Provide the (X, Y) coordinate of the cell's center where the given text is located.  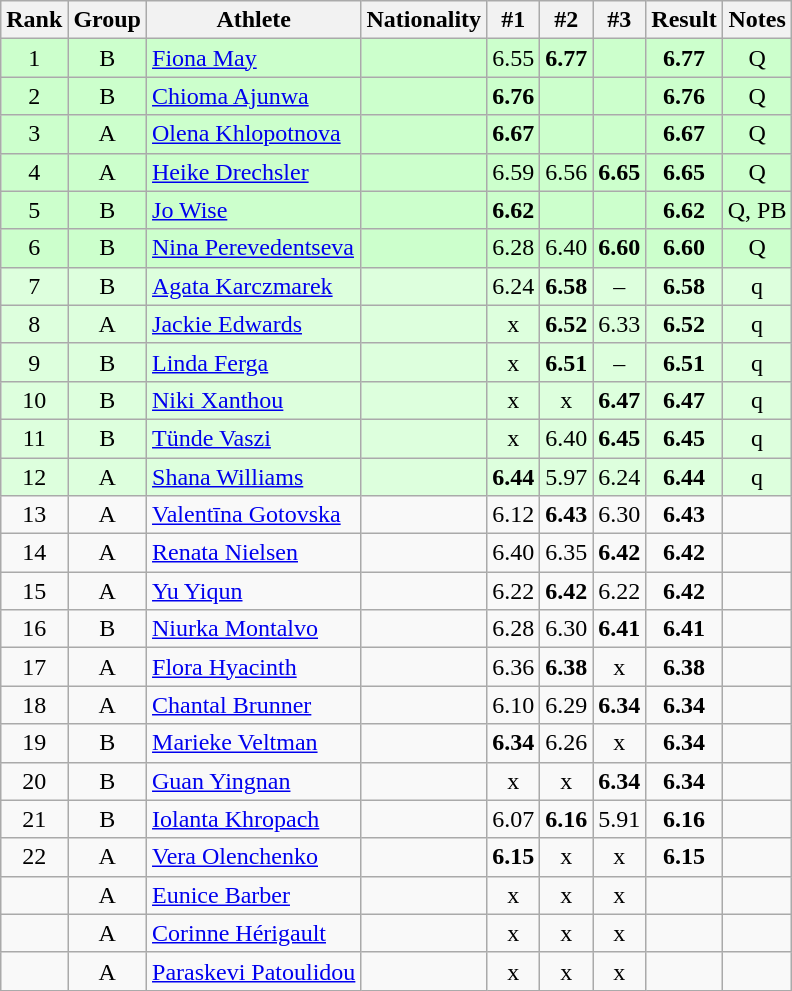
Jackie Edwards (254, 324)
19 (34, 743)
6.36 (514, 667)
6.55 (514, 58)
Agata Karczmarek (254, 286)
11 (34, 438)
Renata Nielsen (254, 553)
#1 (514, 20)
Jo Wise (254, 210)
10 (34, 400)
5 (34, 210)
6.33 (620, 324)
Heike Drechsler (254, 172)
3 (34, 134)
6.12 (514, 515)
1 (34, 58)
5.97 (566, 477)
6.10 (514, 705)
6.35 (566, 553)
Corinne Hérigault (254, 933)
Chantal Brunner (254, 705)
Marieke Veltman (254, 743)
8 (34, 324)
#2 (566, 20)
Linda Ferga (254, 362)
6.26 (566, 743)
18 (34, 705)
14 (34, 553)
6.56 (566, 172)
12 (34, 477)
17 (34, 667)
Valentīna Gotovska (254, 515)
21 (34, 819)
6.59 (514, 172)
Vera Olenchenko (254, 857)
13 (34, 515)
Athlete (254, 20)
Olena Khlopotnova (254, 134)
Fiona May (254, 58)
Flora Hyacinth (254, 667)
Chioma Ajunwa (254, 96)
6.29 (566, 705)
7 (34, 286)
Iolanta Khropach (254, 819)
Paraskevi Patoulidou (254, 971)
Nina Perevedentseva (254, 248)
Niki Xanthou (254, 400)
22 (34, 857)
Shana Williams (254, 477)
Yu Yiqun (254, 591)
6.07 (514, 819)
2 (34, 96)
Q, PB (757, 210)
Niurka Montalvo (254, 629)
6 (34, 248)
16 (34, 629)
4 (34, 172)
20 (34, 781)
Nationality (424, 20)
5.91 (620, 819)
Guan Yingnan (254, 781)
Result (684, 20)
9 (34, 362)
Notes (757, 20)
Tünde Vaszi (254, 438)
Group (108, 20)
#3 (620, 20)
15 (34, 591)
Rank (34, 20)
Eunice Barber (254, 895)
